Extract the [x, y] coordinate from the center of the cell holding the provided text.  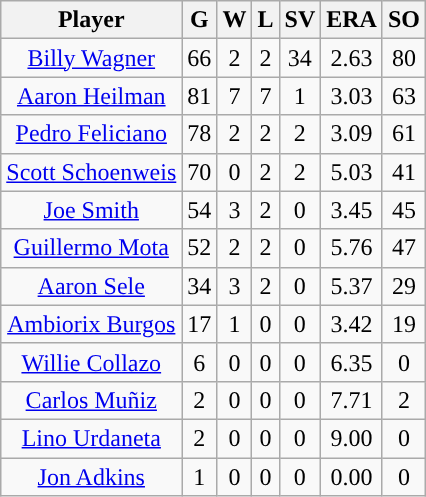
5.03 [352, 172]
Aaron Heilman [92, 96]
0.00 [352, 477]
Player [92, 20]
70 [200, 172]
5.37 [352, 286]
Aaron Sele [92, 286]
6.35 [352, 362]
47 [404, 248]
45 [404, 210]
3.03 [352, 96]
7.71 [352, 400]
63 [404, 96]
54 [200, 210]
6 [200, 362]
Joe Smith [92, 210]
66 [200, 58]
61 [404, 134]
SO [404, 20]
G [200, 20]
Willie Collazo [92, 362]
Pedro Feliciano [92, 134]
78 [200, 134]
Jon Adkins [92, 477]
29 [404, 286]
Lino Urdaneta [92, 438]
L [266, 20]
80 [404, 58]
5.76 [352, 248]
Ambiorix Burgos [92, 324]
52 [200, 248]
ERA [352, 20]
9.00 [352, 438]
81 [200, 96]
Guillermo Mota [92, 248]
3.45 [352, 210]
3.09 [352, 134]
17 [200, 324]
W [234, 20]
19 [404, 324]
41 [404, 172]
2.63 [352, 58]
Scott Schoenweis [92, 172]
Carlos Muñiz [92, 400]
SV [300, 20]
3.42 [352, 324]
Billy Wagner [92, 58]
